Detect which cell encompasses the target text, then output its [X, Y] center coordinate. 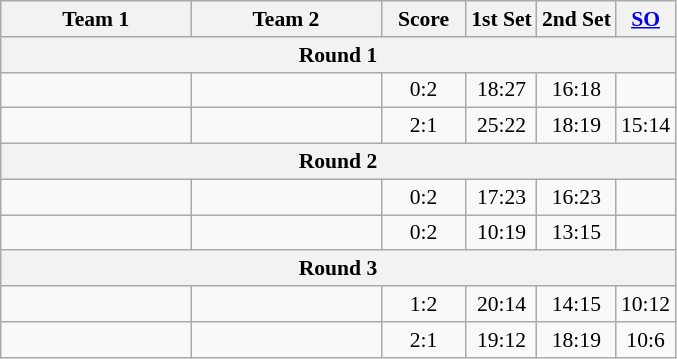
1st Set [502, 19]
13:15 [576, 233]
SO [646, 19]
Round 3 [338, 269]
14:15 [576, 304]
10:12 [646, 304]
15:14 [646, 126]
Score [424, 19]
Round 1 [338, 55]
20:14 [502, 304]
16:23 [576, 197]
10:19 [502, 233]
19:12 [502, 340]
2nd Set [576, 19]
Team 1 [96, 19]
17:23 [502, 197]
Round 2 [338, 162]
18:27 [502, 90]
25:22 [502, 126]
1:2 [424, 304]
10:6 [646, 340]
16:18 [576, 90]
Team 2 [286, 19]
